Output the [x, y] coordinate of the center of the cell containing the given text.  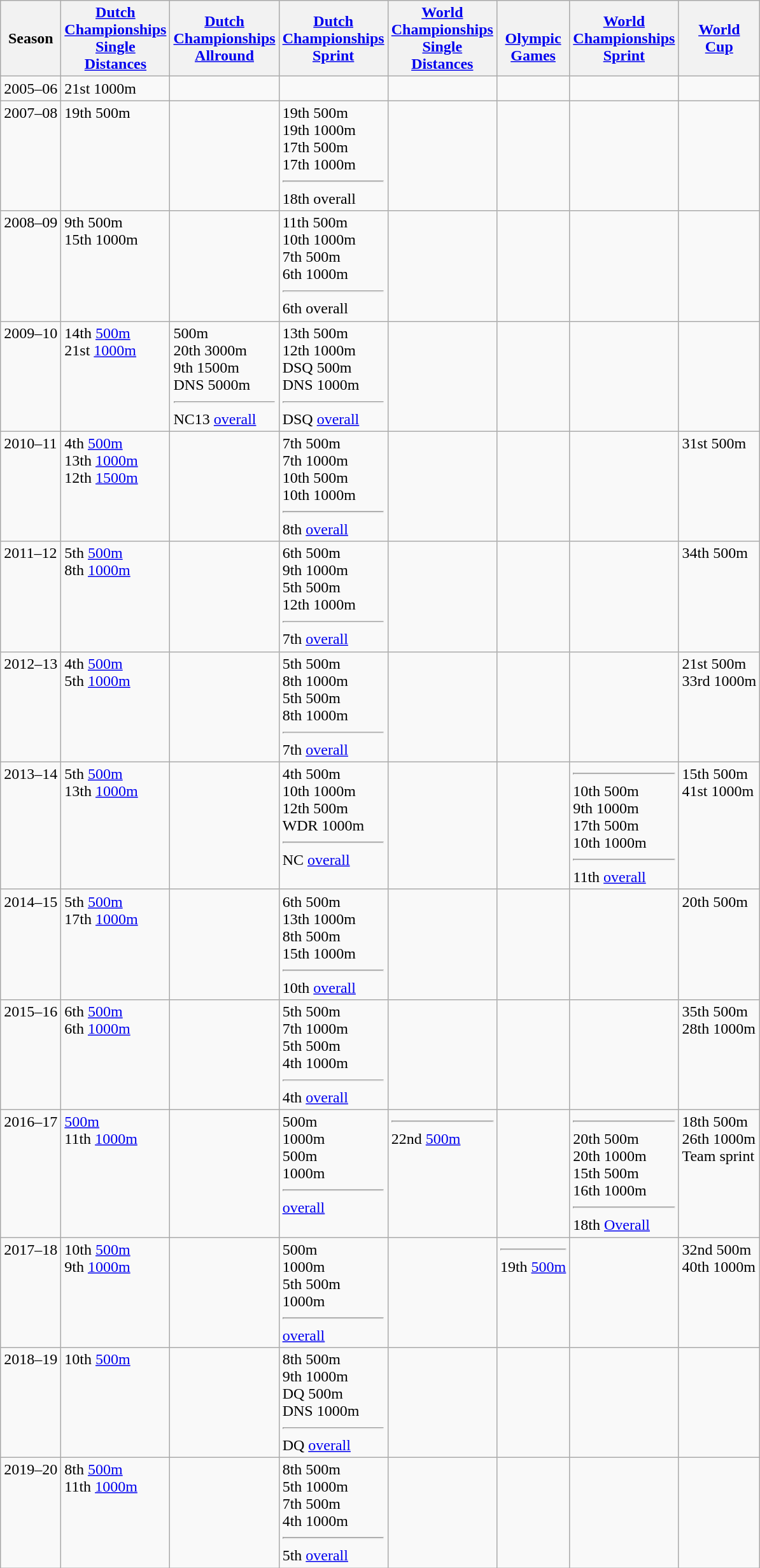
5th 500m 17th 1000m [116, 944]
10th 500m 9th 1000m [116, 1292]
Season [31, 38]
6th 500m 9th 1000m 5th 500m 12th 1000m 7th overall [334, 596]
World Cup [719, 38]
500m 11th 1000m [116, 1173]
35th 500m 28th 1000m [719, 1055]
6th 500m 6th 1000m [116, 1055]
21st 500m 33rd 1000m [719, 707]
5th 500m 8th 1000m [116, 596]
18th 500m 26th 1000m Team sprint [719, 1173]
2011–12 [31, 596]
2008–09 [31, 266]
Dutch Championships Allround [224, 38]
31st 500m [719, 487]
2015–16 [31, 1055]
500m 20th 3000m 9th 1500m DNS 5000m NC13 overall [224, 376]
9th 500m 15th 1000m [116, 266]
8th 500m 11th 1000m [116, 1513]
10th 500m 9th 1000m 17th 500m 10th 1000m 11th overall [624, 825]
21st 1000m [116, 89]
4th 500m 10th 1000m 12th 500m WDR 1000m NC overall [334, 825]
2019–20 [31, 1513]
500m 1000m 5th 500m 1000m overall [334, 1292]
2005–06 [31, 89]
Dutch Championships Sprint [334, 38]
2018–19 [31, 1402]
2016–17 [31, 1173]
Dutch Championships Single Distances [116, 38]
2010–11 [31, 487]
2013–14 [31, 825]
2009–10 [31, 376]
World Championships Single Distances [442, 38]
11th 500m 10th 1000m 7th 500m 6th 1000m 6th overall [334, 266]
5th 500m 13th 1000m [116, 825]
14th 500m 21st 1000m [116, 376]
20th 500m 20th 1000m 15th 500m 16th 1000m 18th Overall [624, 1173]
13th 500m 12th 1000m DSQ 500m DNS 1000m DSQ overall [334, 376]
22nd 500m [442, 1173]
5th 500m 8th 1000m 5th 500m 8th 1000m 7th overall [334, 707]
20th 500m [719, 944]
6th 500m 13th 1000m 8th 500m 15th 1000m 10th overall [334, 944]
World Championships Sprint [624, 38]
32nd 500m 40th 1000m [719, 1292]
500m 1000m 500m 1000m overall [334, 1173]
10th 500m [116, 1402]
34th 500m [719, 596]
8th 500m 5th 1000m 7th 500m 4th 1000m 5th overall [334, 1513]
8th 500m 9th 1000m DQ 500m DNS 1000m DQ overall [334, 1402]
4th 500m 13th 1000m 12th 1500m [116, 487]
2012–13 [31, 707]
5th 500m 7th 1000m 5th 500m 4th 1000m 4th overall [334, 1055]
4th 500m 5th 1000m [116, 707]
Olympic Games [533, 38]
2017–18 [31, 1292]
19th 500m 19th 1000m 17th 500m 17th 1000m 18th overall [334, 155]
2014–15 [31, 944]
7th 500m 7th 1000m 10th 500m 10th 1000m 8th overall [334, 487]
2007–08 [31, 155]
15th 500m 41st 1000m [719, 825]
